Extract the (x, y) coordinate from the center of the cell holding the provided text.  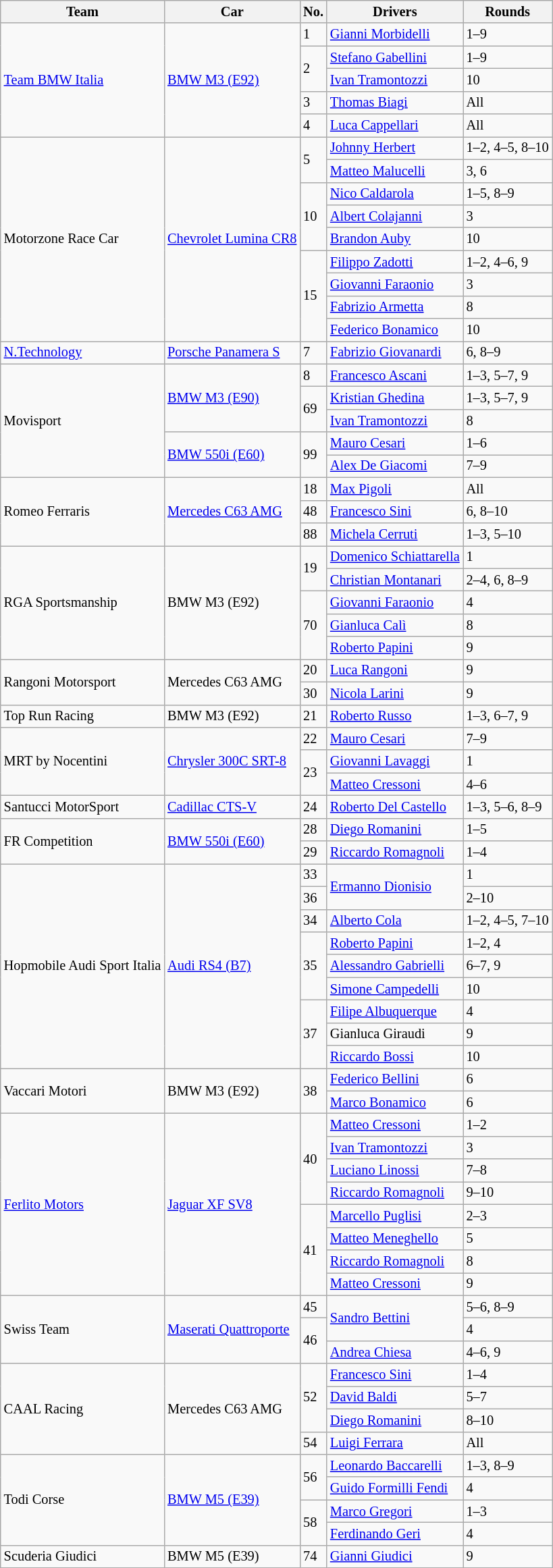
Riccardo Bossi (395, 1057)
FR Competition (82, 841)
Chrysler 300C SRT-8 (232, 761)
Swiss Team (82, 1330)
24 (313, 807)
Nicola Larini (395, 693)
88 (313, 534)
2–10 (508, 898)
1–2, 4–5, 7–10 (508, 921)
Hopmobile Audi Sport Italia (82, 965)
6, 8–9 (508, 352)
41 (313, 1250)
Roberto Russo (395, 716)
Kristian Ghedina (395, 398)
Motorzone Race Car (82, 239)
Cadillac CTS-V (232, 807)
Santucci MotorSport (82, 807)
37 (313, 1034)
19 (313, 568)
Marco Gregori (395, 1511)
2 (313, 69)
Vaccari Motori (82, 1091)
1–3, 5–6, 8–9 (508, 807)
Gianluca Giraudi (395, 1034)
Fabrizio Giovanardi (395, 352)
45 (313, 1307)
1–3, 6–7, 9 (508, 716)
1–2, 4 (508, 943)
Max Pigoli (395, 489)
Drivers (395, 11)
6, 8–10 (508, 512)
Alberto Cola (395, 921)
Guido Formilli Fendi (395, 1488)
1–5 (508, 830)
Ermanno Dionisio (395, 886)
Roberto Del Castello (395, 807)
Christian Montanari (395, 580)
1–2, 4–6, 9 (508, 262)
8–10 (508, 1420)
Audi RS4 (B7) (232, 965)
99 (313, 455)
4–6 (508, 784)
69 (313, 409)
Sandro Bettini (395, 1318)
38 (313, 1091)
Top Run Racing (82, 716)
2–3 (508, 1216)
Ferlito Motors (82, 1204)
70 (313, 625)
Francesco Ascani (395, 375)
Federico Bonamico (395, 330)
CAAL Racing (82, 1409)
Stefano Gabellini (395, 57)
23 (313, 772)
20 (313, 670)
Albert Colajanni (395, 216)
46 (313, 1341)
9–10 (508, 1193)
58 (313, 1523)
2–4, 6, 8–9 (508, 580)
Luca Rangoni (395, 670)
Luca Cappellari (395, 126)
Johnny Herbert (395, 148)
Andrea Chiesa (395, 1352)
Gianni Giudici (395, 1557)
1–3 (508, 1511)
1–6 (508, 443)
Leonardo Baccarelli (395, 1465)
15 (313, 296)
5–7 (508, 1397)
Michela Cerruti (395, 534)
MRT by Nocentini (82, 761)
1–2, 4–5, 8–10 (508, 148)
Thomas Biagi (395, 103)
Rounds (508, 11)
Matteo Malucelli (395, 171)
Giovanni Lavaggi (395, 761)
18 (313, 489)
Marco Bonamico (395, 1102)
7 (313, 352)
Brandon Auby (395, 239)
1–3, 5–10 (508, 534)
Movisport (82, 421)
74 (313, 1557)
Filipe Albuquerque (395, 1011)
Maserati Quattroporte (232, 1330)
6–7, 9 (508, 966)
54 (313, 1443)
4–6, 9 (508, 1352)
RGA Sportsmanship (82, 602)
Marcello Puglisi (395, 1216)
40 (313, 1160)
Todi Corse (82, 1500)
36 (313, 898)
Nico Caldarola (395, 194)
1–2 (508, 1125)
Domenico Schiattarella (395, 557)
Federico Bellini (395, 1079)
30 (313, 693)
Romeo Ferraris (82, 512)
Luciano Linossi (395, 1170)
Rangoni Motorsport (82, 682)
N.Technology (82, 352)
Luigi Ferrara (395, 1443)
52 (313, 1397)
Ferdinando Geri (395, 1534)
48 (313, 512)
5–6, 8–9 (508, 1307)
7–8 (508, 1170)
Scuderia Giudici (82, 1557)
33 (313, 875)
3, 6 (508, 171)
Gianluca Calì (395, 625)
Team (82, 11)
BMW M3 (E90) (232, 398)
Fabrizio Armetta (395, 307)
1–5, 8–9 (508, 194)
David Baldi (395, 1397)
Filippo Zadotti (395, 262)
Team BMW Italia (82, 80)
Car (232, 11)
1–3, 8–9 (508, 1465)
34 (313, 921)
56 (313, 1477)
29 (313, 853)
21 (313, 716)
Simone Campedelli (395, 989)
Porsche Panamera S (232, 352)
22 (313, 738)
Matteo Meneghello (395, 1239)
Alessandro Gabrielli (395, 966)
Gianni Morbidelli (395, 34)
Chevrolet Lumina CR8 (232, 239)
No. (313, 11)
Alex De Giacomi (395, 466)
28 (313, 830)
Jaguar XF SV8 (232, 1204)
35 (313, 965)
